Identify which cell holds the provided text, then report its [X, Y] central coordinate. 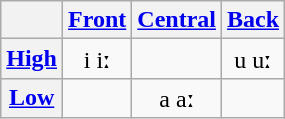
Back [254, 20]
Central [177, 20]
a aː [177, 98]
Low [32, 98]
Front [98, 20]
i iː [98, 59]
High [32, 59]
u uː [254, 59]
